Identify which cell holds the provided text, then report its (x, y) central coordinate. 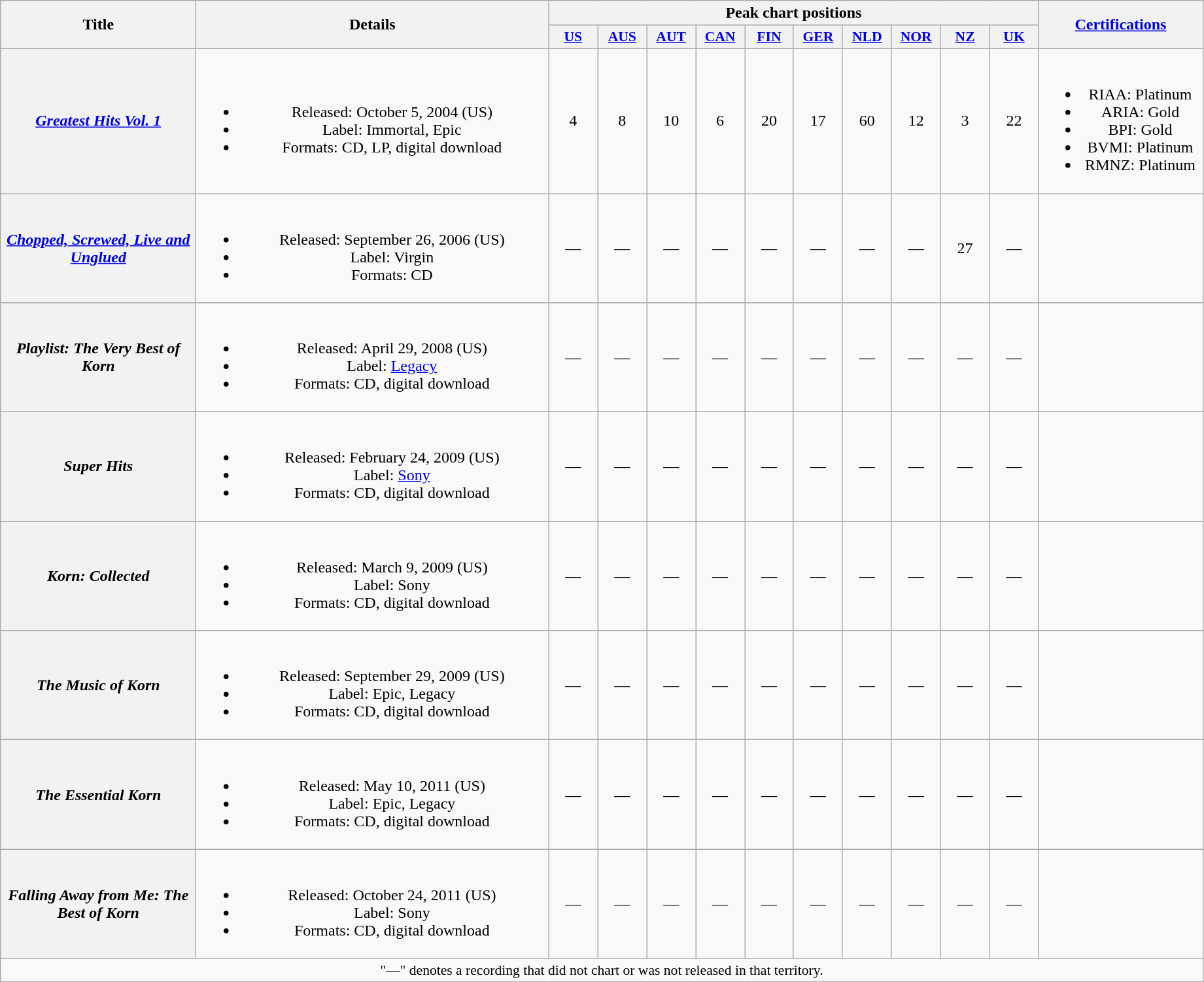
"—" denotes a recording that did not chart or was not released in that territory. (602, 970)
10 (671, 120)
Released: October 5, 2004 (US)Label: Immortal, EpicFormats: CD, LP, digital download (373, 120)
Chopped, Screwed, Live and Unglued (98, 249)
NZ (965, 37)
Released: May 10, 2011 (US)Label: Epic, LegacyFormats: CD, digital download (373, 794)
Title (98, 25)
Released: September 26, 2006 (US)Label: VirginFormats: CD (373, 249)
60 (867, 120)
AUS (623, 37)
US (573, 37)
20 (769, 120)
17 (817, 120)
GER (817, 37)
Peak chart positions (794, 13)
Super Hits (98, 467)
NOR (916, 37)
Certifications (1121, 25)
Falling Away from Me: The Best of Korn (98, 904)
NLD (867, 37)
Details (373, 25)
3 (965, 120)
Released: February 24, 2009 (US)Label: SonyFormats: CD, digital download (373, 467)
Playlist: The Very Best of Korn (98, 357)
4 (573, 120)
Released: April 29, 2008 (US)Label: LegacyFormats: CD, digital download (373, 357)
22 (1014, 120)
12 (916, 120)
8 (623, 120)
The Essential Korn (98, 794)
AUT (671, 37)
Korn: Collected (98, 576)
27 (965, 249)
CAN (721, 37)
UK (1014, 37)
The Music of Korn (98, 686)
FIN (769, 37)
Greatest Hits Vol. 1 (98, 120)
6 (721, 120)
Released: March 9, 2009 (US)Label: SonyFormats: CD, digital download (373, 576)
Released: October 24, 2011 (US)Label: SonyFormats: CD, digital download (373, 904)
RIAA: PlatinumARIA: GoldBPI: GoldBVMI: PlatinumRMNZ: Platinum (1121, 120)
Released: September 29, 2009 (US)Label: Epic, LegacyFormats: CD, digital download (373, 686)
